Pinpoint the cell where the given text exists, returning its (x, y) midpoint coordinate. 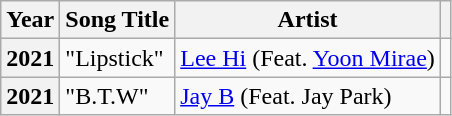
"Lipstick" (118, 58)
Jay B (Feat. Jay Park) (308, 96)
"B.T.W" (118, 96)
Artist (308, 20)
Song Title (118, 20)
Lee Hi (Feat. Yoon Mirae) (308, 58)
Year (30, 20)
